From the cell containing the given text, extract its center point as [x, y] coordinate. 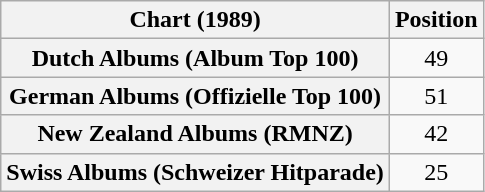
Dutch Albums (Album Top 100) [196, 58]
Swiss Albums (Schweizer Hitparade) [196, 172]
25 [436, 172]
Chart (1989) [196, 20]
Position [436, 20]
New Zealand Albums (RMNZ) [196, 134]
German Albums (Offizielle Top 100) [196, 96]
42 [436, 134]
51 [436, 96]
49 [436, 58]
